Locate the cell with the specified text and output its (X, Y) center coordinate. 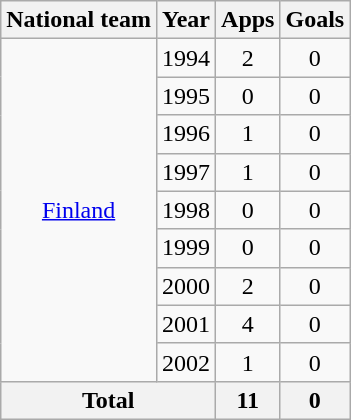
Year (186, 20)
1997 (186, 172)
Goals (315, 20)
2001 (186, 324)
4 (248, 324)
Finland (79, 210)
1996 (186, 134)
1998 (186, 210)
1994 (186, 58)
2002 (186, 362)
1999 (186, 248)
National team (79, 20)
11 (248, 400)
Total (108, 400)
Apps (248, 20)
2000 (186, 286)
1995 (186, 96)
